Locate the cell with the specified text and output its [x, y] center coordinate. 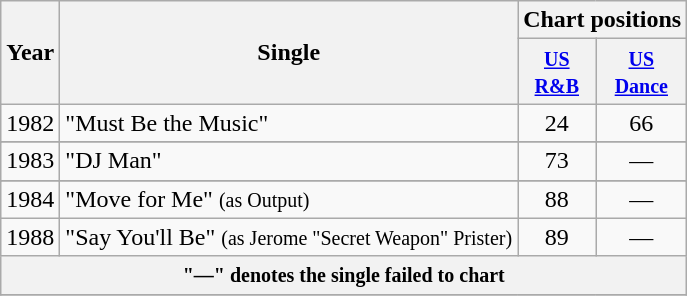
"Move for Me" (as Output) [289, 199]
"Say You'll Be" (as Jerome "Secret Weapon" Prister) [289, 237]
USDance [642, 72]
"DJ Man" [289, 161]
73 [557, 161]
USR&B [557, 72]
1983 [30, 161]
1988 [30, 237]
1982 [30, 123]
88 [557, 199]
Single [289, 52]
24 [557, 123]
Year [30, 52]
1984 [30, 199]
66 [642, 123]
"—" denotes the single failed to chart [344, 275]
89 [557, 237]
Chart positions [602, 20]
"Must Be the Music" [289, 123]
